Determine the [X, Y] coordinate at the center of the cell enclosing the given text.  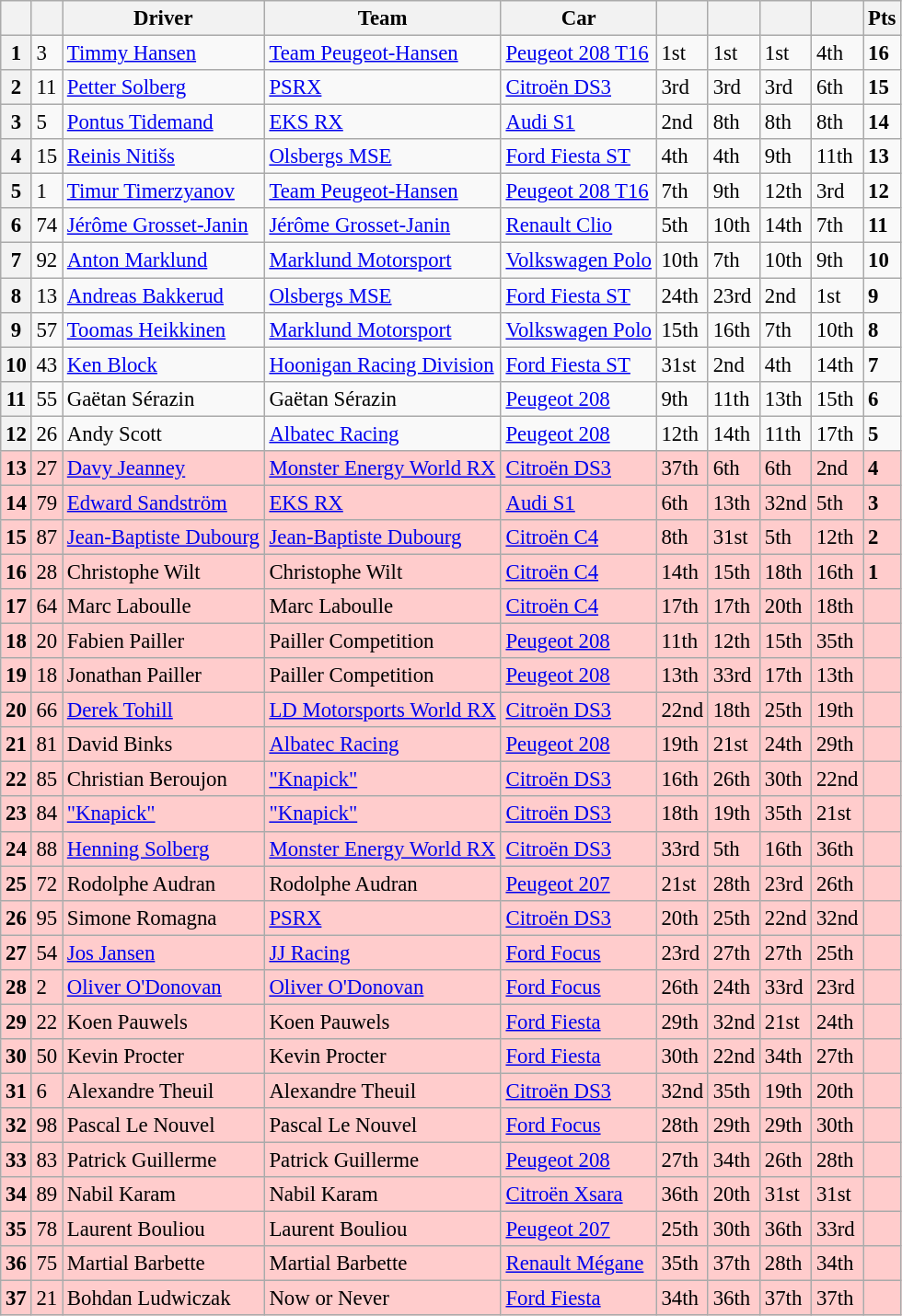
23 [17, 814]
55 [46, 398]
50 [46, 1056]
Andy Scott [164, 433]
34 [17, 1195]
29 [17, 1022]
75 [46, 1264]
Timmy Hansen [164, 53]
Timur Timerzyanov [164, 191]
Renault Mégane [578, 1264]
25 [17, 883]
Henning Solberg [164, 848]
17 [17, 606]
Citroën Xsara [578, 1195]
35 [17, 1229]
Driver [164, 18]
88 [46, 848]
98 [46, 1126]
30 [17, 1056]
David Binks [164, 745]
Pts [882, 18]
JJ Racing [383, 952]
Ken Block [164, 364]
84 [46, 814]
78 [46, 1229]
LD Motorsports World RX [383, 710]
85 [46, 779]
Andreas Bakkerud [164, 295]
89 [46, 1195]
Now or Never [383, 1299]
81 [46, 745]
Petter Solberg [164, 87]
Edward Sandström [164, 502]
Simone Romagna [164, 918]
Renault Clio [578, 225]
24 [17, 848]
Pontus Tidemand [164, 122]
37 [17, 1299]
Reinis Nitišs [164, 156]
Team [383, 18]
92 [46, 260]
72 [46, 883]
33 [17, 1160]
66 [46, 710]
19 [17, 675]
Christian Beroujon [164, 779]
32 [17, 1126]
79 [46, 502]
Jos Jansen [164, 952]
54 [46, 952]
31 [17, 1091]
Bohdan Ludwiczak [164, 1299]
Jonathan Pailler [164, 675]
74 [46, 225]
Fabien Pailler [164, 641]
Hoonigan Racing Division [383, 364]
64 [46, 606]
57 [46, 329]
Derek Tohill [164, 710]
95 [46, 918]
Anton Marklund [164, 260]
83 [46, 1160]
43 [46, 364]
Davy Jeanney [164, 468]
Car [578, 18]
87 [46, 537]
36 [17, 1264]
Toomas Heikkinen [164, 329]
